Return the (X, Y) coordinate for the center point of the cell that contains the specified text.  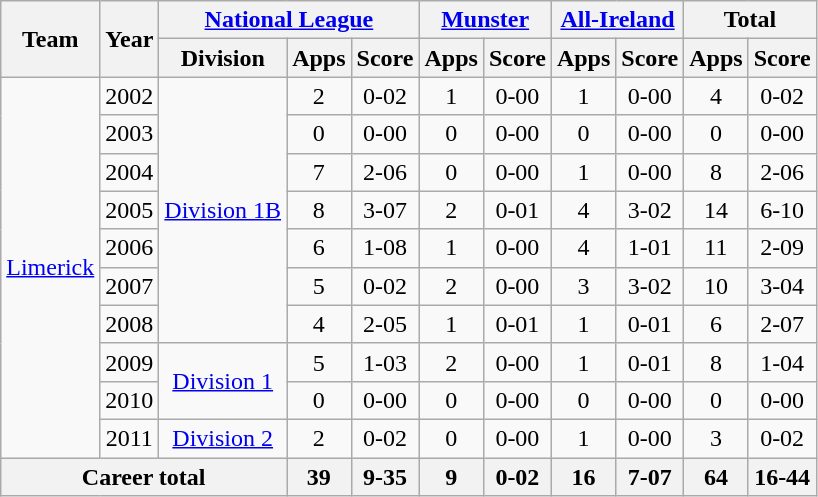
Year (130, 39)
9 (451, 477)
2006 (130, 248)
1-08 (385, 248)
7 (319, 172)
Division 2 (223, 438)
2002 (130, 96)
64 (716, 477)
Total (750, 20)
2011 (130, 438)
2007 (130, 286)
3-04 (782, 286)
Team (50, 39)
Division 1B (223, 210)
2-07 (782, 324)
1-03 (385, 362)
Munster (485, 20)
6-10 (782, 210)
2005 (130, 210)
10 (716, 286)
3-07 (385, 210)
Division (223, 58)
All-Ireland (617, 20)
11 (716, 248)
2008 (130, 324)
Career total (144, 477)
16 (583, 477)
2003 (130, 134)
7-07 (650, 477)
Division 1 (223, 381)
39 (319, 477)
9-35 (385, 477)
1-01 (650, 248)
2-09 (782, 248)
Limerick (50, 268)
2009 (130, 362)
National League (289, 20)
16-44 (782, 477)
2004 (130, 172)
1-04 (782, 362)
2-05 (385, 324)
14 (716, 210)
2010 (130, 400)
